Provide the (x, y) coordinate of the cell's center where the given text is located.  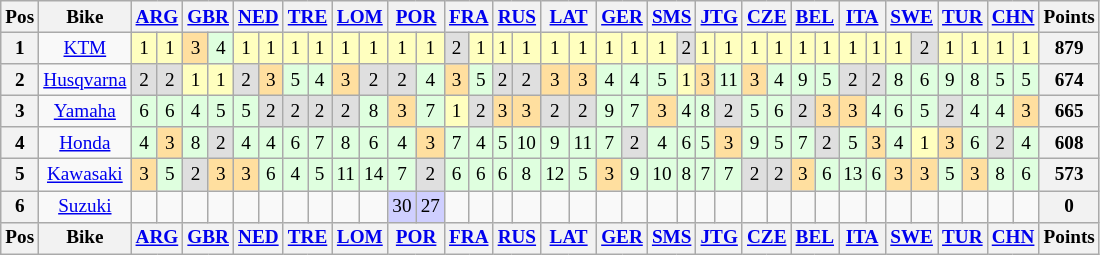
27 (430, 206)
Kawasaki (85, 175)
665 (1069, 111)
30 (402, 206)
KTM (85, 48)
674 (1069, 80)
0 (1069, 206)
Husqvarna (85, 80)
608 (1069, 143)
12 (555, 175)
Honda (85, 143)
Yamaha (85, 111)
879 (1069, 48)
573 (1069, 175)
Suzuki (85, 206)
14 (373, 175)
13 (853, 175)
